Determine the [X, Y] coordinate at the center of the cell enclosing the given text.  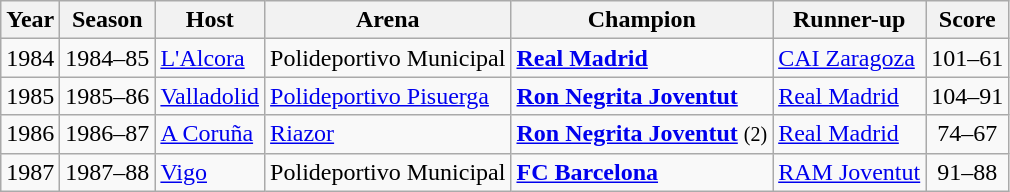
Host [210, 20]
Ron Negrita Joventut [642, 96]
91–88 [968, 172]
1987 [30, 172]
1986 [30, 134]
Polideportivo Pisuerga [388, 96]
Ron Negrita Joventut (2) [642, 134]
1985 [30, 96]
1985–86 [108, 96]
FC Barcelona [642, 172]
Year [30, 20]
1986–87 [108, 134]
L'Alcora [210, 58]
Season [108, 20]
Champion [642, 20]
A Coruña [210, 134]
104–91 [968, 96]
Arena [388, 20]
1987–88 [108, 172]
Runner-up [850, 20]
74–67 [968, 134]
101–61 [968, 58]
CAI Zaragoza [850, 58]
Valladolid [210, 96]
1984 [30, 58]
Riazor [388, 134]
1984–85 [108, 58]
Score [968, 20]
RAM Joventut [850, 172]
Vigo [210, 172]
